Capture the cell that displays the provided text and extract its [x, y] central coordinate. 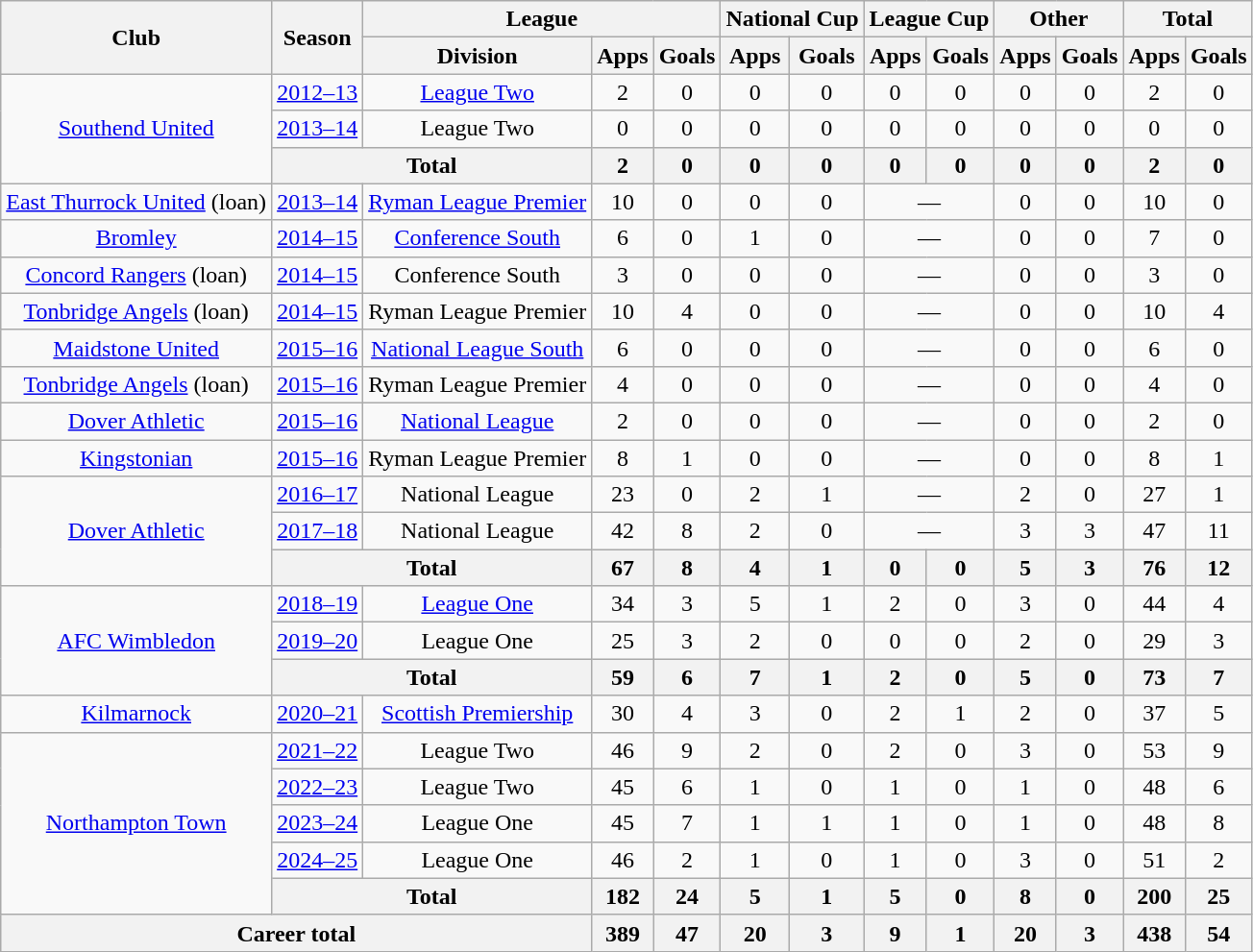
2012–13 [317, 92]
2024–25 [317, 860]
438 [1154, 933]
National Cup [792, 19]
54 [1218, 933]
51 [1154, 860]
53 [1154, 750]
44 [1154, 604]
National League South [478, 348]
Southend United [136, 129]
League Cup [929, 19]
2023–24 [317, 823]
2016–17 [317, 495]
37 [1154, 714]
200 [1154, 896]
389 [623, 933]
24 [687, 896]
27 [1154, 495]
2020–21 [317, 714]
11 [1218, 531]
67 [623, 568]
Division [478, 56]
Scottish Premiership [478, 714]
12 [1218, 568]
Maidstone United [136, 348]
Bromley [136, 238]
Concord Rangers (loan) [136, 275]
Kilmarnock [136, 714]
League [542, 19]
2021–22 [317, 750]
Kingstonian [136, 458]
34 [623, 604]
73 [1154, 677]
Club [136, 37]
59 [623, 677]
AFC Wimbledon [136, 641]
2019–20 [317, 641]
2017–18 [317, 531]
Northampton Town [136, 823]
42 [623, 531]
29 [1154, 641]
Career total [296, 933]
76 [1154, 568]
2022–23 [317, 787]
23 [623, 495]
Season [317, 37]
Other [1059, 19]
182 [623, 896]
East Thurrock United (loan) [136, 202]
2018–19 [317, 604]
30 [623, 714]
